Find where the given text appears and provide that cell's center as (X, Y) coordinate. 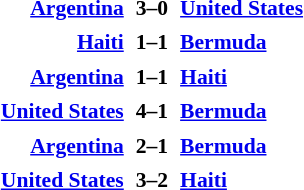
2–1 (152, 146)
4–1 (152, 112)
